Return the [X, Y] coordinate for the center point of the cell that contains the specified text.  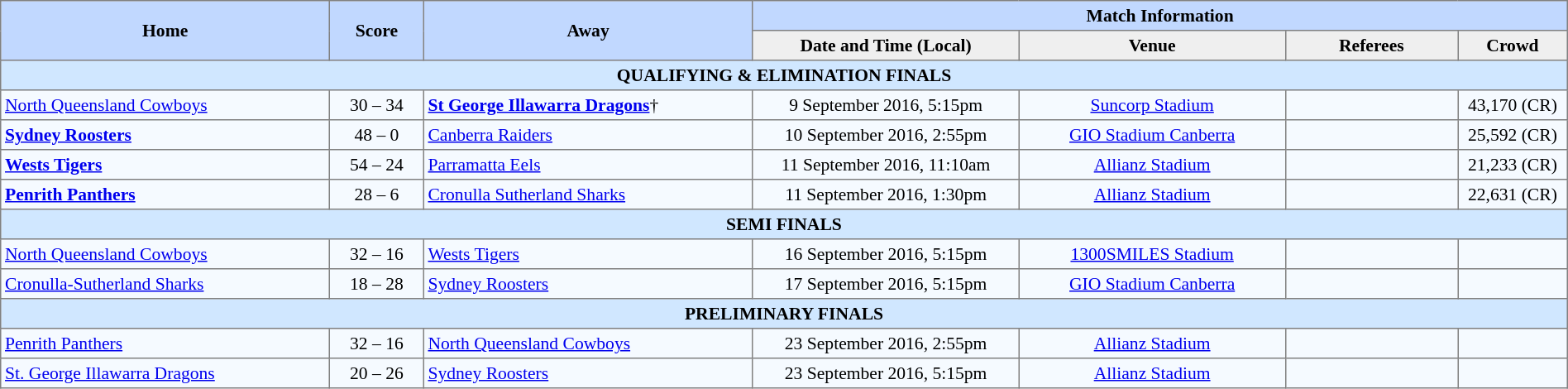
Suncorp Stadium [1152, 105]
Crowd [1513, 46]
17 September 2016, 5:15pm [886, 284]
20 – 26 [377, 373]
43,170 (CR) [1513, 105]
Canberra Raiders [588, 135]
22,631 (CR) [1513, 194]
Cronulla-Sutherland Sharks [165, 284]
Referees [1371, 46]
Home [165, 31]
PRELIMINARY FINALS [784, 314]
11 September 2016, 11:10am [886, 165]
9 September 2016, 5:15pm [886, 105]
21,233 (CR) [1513, 165]
16 September 2016, 5:15pm [886, 254]
11 September 2016, 1:30pm [886, 194]
10 September 2016, 2:55pm [886, 135]
Venue [1152, 46]
28 – 6 [377, 194]
Away [588, 31]
54 – 24 [377, 165]
St. George Illawarra Dragons [165, 373]
Match Information [1159, 16]
Parramatta Eels [588, 165]
30 – 34 [377, 105]
Date and Time (Local) [886, 46]
Score [377, 31]
SEMI FINALS [784, 224]
25,592 (CR) [1513, 135]
48 – 0 [377, 135]
18 – 28 [377, 284]
1300SMILES Stadium [1152, 254]
St George Illawarra Dragons† [588, 105]
Cronulla Sutherland Sharks [588, 194]
QUALIFYING & ELIMINATION FINALS [784, 75]
23 September 2016, 5:15pm [886, 373]
23 September 2016, 2:55pm [886, 343]
